Return the (x, y) coordinate for the center point of the cell that contains the specified text.  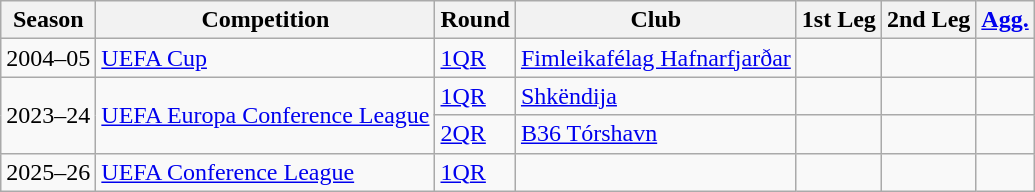
Season (48, 20)
Shkëndija (656, 96)
2004–05 (48, 58)
UEFA Cup (266, 58)
2023–24 (48, 115)
2025–26 (48, 172)
B36 Tórshavn (656, 134)
Agg. (1005, 20)
UEFA Europa Conference League (266, 115)
UEFA Conference League (266, 172)
2nd Leg (928, 20)
1st Leg (838, 20)
2QR (475, 134)
Fimleikafélag Hafnarfjarðar (656, 58)
Round (475, 20)
Competition (266, 20)
Club (656, 20)
